Scan for the cell matching the given text and deliver its (X, Y) coordinate at center. 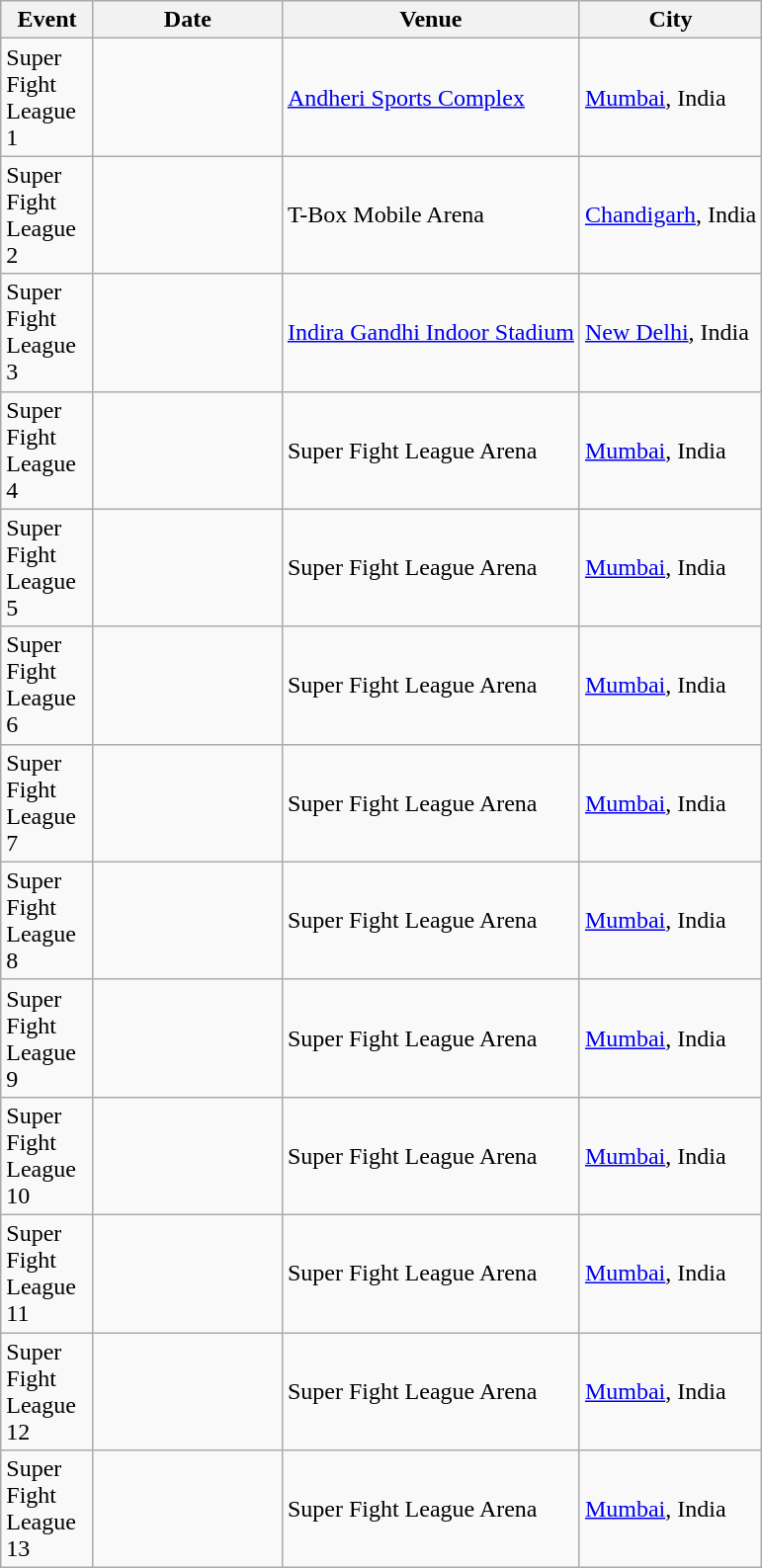
City (670, 20)
Chandigarh, India (670, 215)
Venue (431, 20)
Super Fight League 13 (47, 1510)
Super Fight League 9 (47, 1037)
Super Fight League 7 (47, 802)
Andheri Sports Complex (431, 97)
Super Fight League 1 (47, 97)
Super Fight League 12 (47, 1391)
New Delhi, India (670, 332)
Super Fight League 8 (47, 921)
Event (47, 20)
Date (188, 20)
Super Fight League 4 (47, 451)
Super Fight League 2 (47, 215)
Super Fight League 3 (47, 332)
Super Fight League 6 (47, 686)
Super Fight League 11 (47, 1273)
Super Fight League 10 (47, 1156)
Super Fight League 5 (47, 567)
Indira Gandhi Indoor Stadium (431, 332)
T-Box Mobile Arena (431, 215)
